Return [X, Y] of the center of cell containing provided text 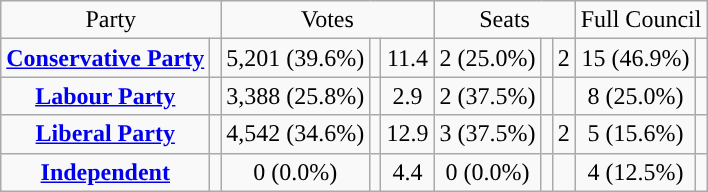
2 (25.0%) [488, 58]
2 (37.5%) [488, 96]
5 (15.6%) [636, 134]
3 (37.5%) [488, 134]
4.4 [408, 172]
11.4 [408, 58]
Conservative Party [106, 58]
4,542 (34.6%) [296, 134]
Seats [504, 20]
Labour Party [106, 96]
Independent [106, 172]
2.9 [408, 96]
3,388 (25.8%) [296, 96]
8 (25.0%) [636, 96]
5,201 (39.6%) [296, 58]
Liberal Party [106, 134]
12.9 [408, 134]
15 (46.9%) [636, 58]
Votes [328, 20]
Full Council [641, 20]
Party [111, 20]
4 (12.5%) [636, 172]
